Locate the cell with the specified text and output its (X, Y) center coordinate. 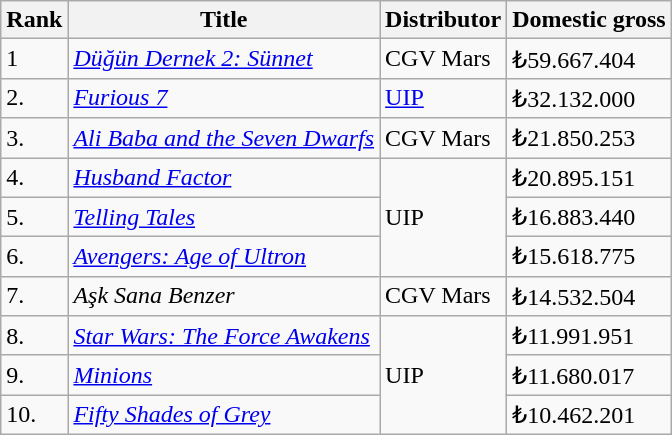
3. (34, 138)
₺16.883.440 (590, 217)
8. (34, 336)
Fifty Shades of Grey (224, 415)
Telling Tales (224, 217)
Title (224, 20)
Domestic gross (590, 20)
Avengers: Age of Ultron (224, 257)
4. (34, 178)
₺14.532.504 (590, 296)
Rank (34, 20)
10. (34, 415)
Distributor (444, 20)
Star Wars: The Force Awakens (224, 336)
Minions (224, 375)
7. (34, 296)
Düğün Dernek 2: Sünnet (224, 59)
Aşk Sana Benzer (224, 296)
₺32.132.000 (590, 98)
6. (34, 257)
Furious 7 (224, 98)
9. (34, 375)
1 (34, 59)
Ali Baba and the Seven Dwarfs (224, 138)
₺10.462.201 (590, 415)
₺15.618.775 (590, 257)
₺11.991.951 (590, 336)
2. (34, 98)
5. (34, 217)
₺11.680.017 (590, 375)
₺59.667.404 (590, 59)
₺20.895.151 (590, 178)
₺21.850.253 (590, 138)
Husband Factor (224, 178)
